Provide the [X, Y] coordinate of the cell's center where the given text is located.  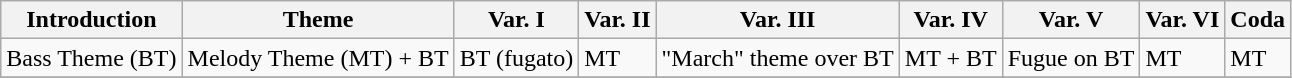
Melody Theme (MT) + BT [318, 58]
Var. IV [950, 20]
BT (fugato) [516, 58]
Coda [1258, 20]
Var. VI [1182, 20]
Var. II [618, 20]
"March" theme over BT [778, 58]
MT + BT [950, 58]
Theme [318, 20]
Fugue on BT [1071, 58]
Bass Theme (BT) [92, 58]
Introduction [92, 20]
Var. V [1071, 20]
Var. III [778, 20]
Var. I [516, 20]
